Output the (X, Y) coordinate of the center of the cell containing the given text.  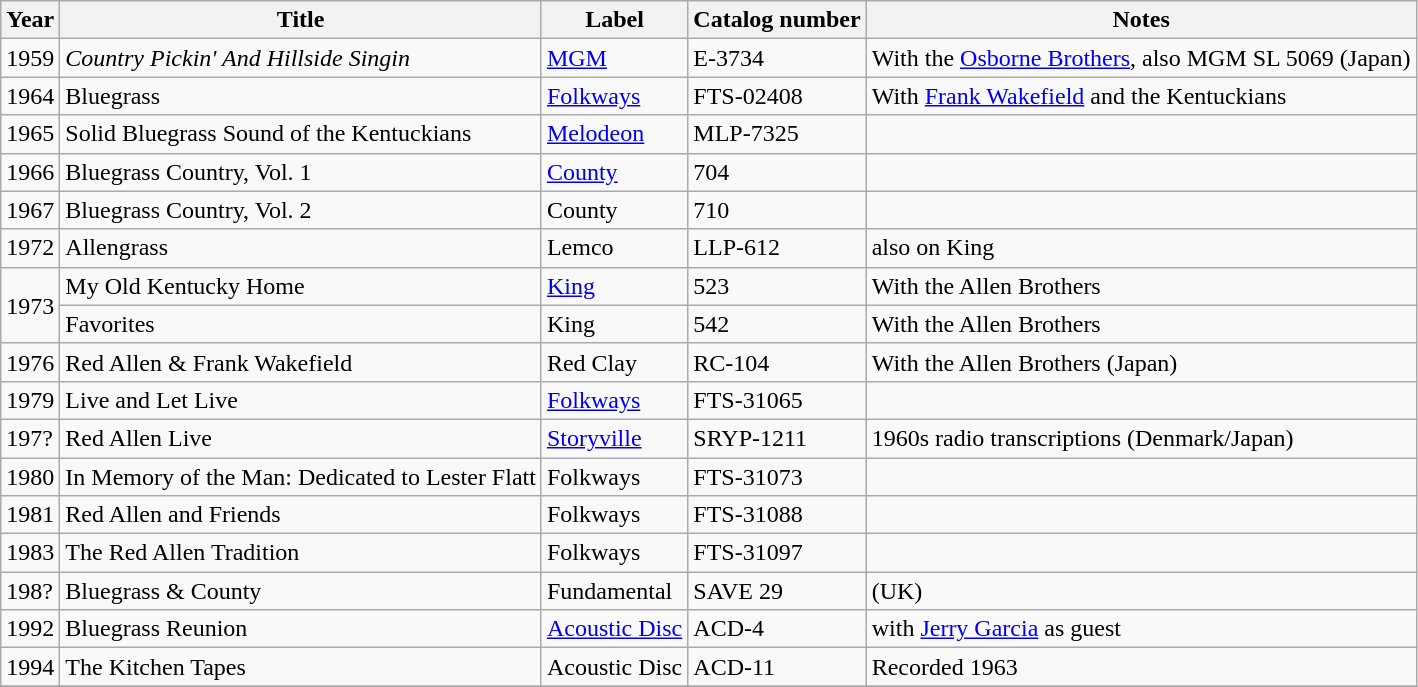
Year (30, 20)
With Frank Wakefield and the Kentuckians (1141, 96)
In Memory of the Man: Dedicated to Lester Flatt (301, 477)
Red Allen & Frank Wakefield (301, 362)
523 (777, 286)
Label (614, 20)
1979 (30, 400)
The Kitchen Tapes (301, 667)
Live and Let Live (301, 400)
Bluegrass & County (301, 591)
MGM (614, 58)
FTS-31065 (777, 400)
Storyville (614, 438)
With the Osborne Brothers, also MGM SL 5069 (Japan) (1141, 58)
1994 (30, 667)
Notes (1141, 20)
also on King (1141, 248)
Recorded 1963 (1141, 667)
1967 (30, 210)
SRYP-1211 (777, 438)
1964 (30, 96)
197? (30, 438)
Bluegrass Reunion (301, 629)
ACD-11 (777, 667)
1972 (30, 248)
1976 (30, 362)
1981 (30, 515)
Bluegrass (301, 96)
Bluegrass Country, Vol. 2 (301, 210)
710 (777, 210)
Solid Bluegrass Sound of the Kentuckians (301, 134)
Catalog number (777, 20)
FTS-02408 (777, 96)
704 (777, 172)
1966 (30, 172)
Fundamental (614, 591)
1965 (30, 134)
FTS-31097 (777, 553)
1980 (30, 477)
Allengrass (301, 248)
Title (301, 20)
FTS-31088 (777, 515)
(UK) (1141, 591)
Melodeon (614, 134)
RC-104 (777, 362)
Lemco (614, 248)
The Red Allen Tradition (301, 553)
MLP-7325 (777, 134)
LLP-612 (777, 248)
Red Allen and Friends (301, 515)
With the Allen Brothers (Japan) (1141, 362)
Country Pickin' And Hillside Singin (301, 58)
E-3734 (777, 58)
542 (777, 324)
SAVE 29 (777, 591)
Favorites (301, 324)
FTS-31073 (777, 477)
My Old Kentucky Home (301, 286)
198? (30, 591)
with Jerry Garcia as guest (1141, 629)
ACD-4 (777, 629)
Red Clay (614, 362)
Bluegrass Country, Vol. 1 (301, 172)
1992 (30, 629)
Red Allen Live (301, 438)
1959 (30, 58)
1973 (30, 305)
1960s radio transcriptions (Denmark/Japan) (1141, 438)
1983 (30, 553)
